Pinpoint the cell where the given text exists, returning its (x, y) midpoint coordinate. 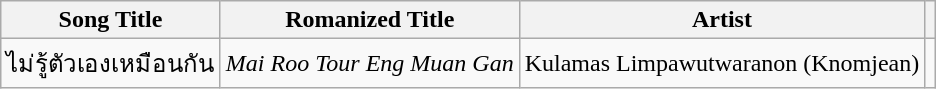
Artist (722, 20)
Song Title (111, 20)
ไม่รู้ตัวเองเหมือนกัน (111, 64)
Romanized Title (370, 20)
Kulamas Limpawutwaranon (Knomjean) (722, 64)
Mai Roo Tour Eng Muan Gan (370, 64)
